Locate the cell with the specified text and output its (x, y) center coordinate. 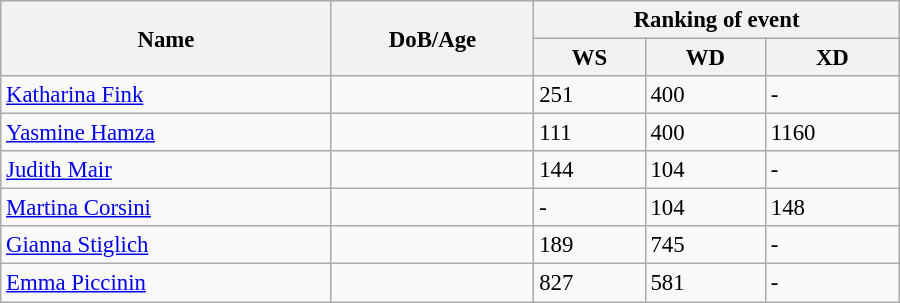
189 (590, 245)
Yasmine Hamza (166, 133)
745 (705, 245)
827 (590, 283)
111 (590, 133)
1160 (832, 133)
Emma Piccinin (166, 283)
Martina Corsini (166, 208)
144 (590, 170)
148 (832, 208)
Judith Mair (166, 170)
251 (590, 95)
XD (832, 58)
Name (166, 38)
Katharina Fink (166, 95)
581 (705, 283)
Gianna Stiglich (166, 245)
WS (590, 58)
DoB/Age (432, 38)
Ranking of event (716, 20)
WD (705, 58)
